Return (x, y) of the center of cell containing provided text 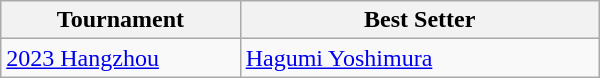
Hagumi Yoshimura (420, 58)
Tournament (120, 20)
2023 Hangzhou (120, 58)
Best Setter (420, 20)
